Search for the cell housing the specified text and yield its [X, Y] center coordinate. 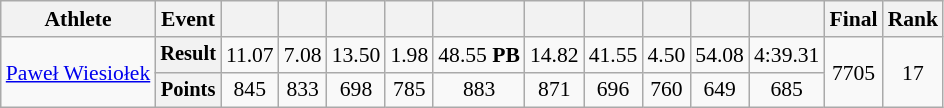
685 [786, 90]
17 [914, 72]
7.08 [303, 55]
41.55 [614, 55]
785 [409, 90]
Rank [914, 19]
760 [666, 90]
696 [614, 90]
698 [356, 90]
Athlete [78, 19]
7705 [853, 72]
11.07 [250, 55]
845 [250, 90]
14.82 [554, 55]
Paweł Wiesiołek [78, 72]
883 [479, 90]
13.50 [356, 55]
833 [303, 90]
871 [554, 90]
4.50 [666, 55]
Points [188, 90]
Event [188, 19]
4:39.31 [786, 55]
54.08 [720, 55]
48.55 PB [479, 55]
649 [720, 90]
Result [188, 55]
Final [853, 19]
1.98 [409, 55]
